Detect which cell encompasses the target text, then output its [x, y] center coordinate. 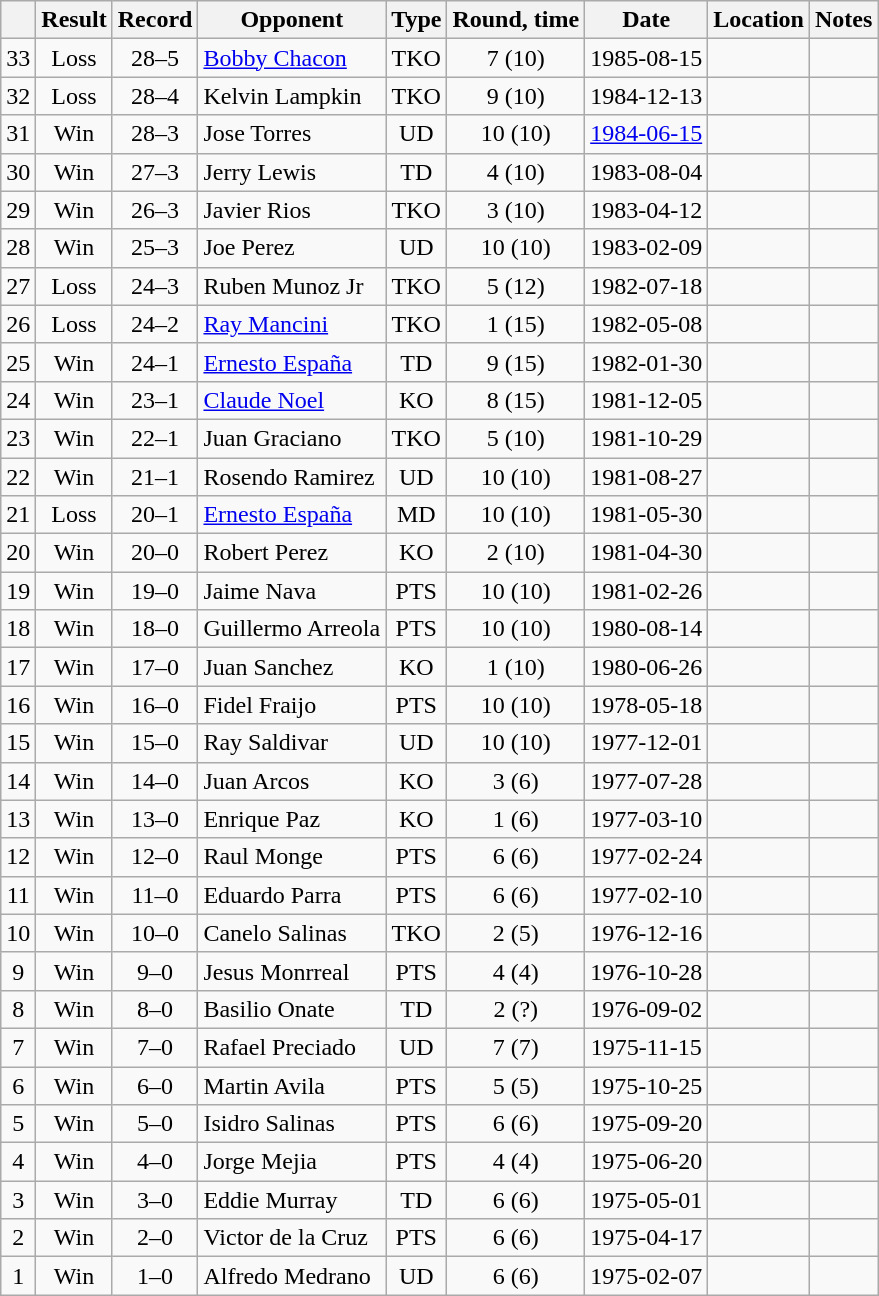
Raul Monge [292, 857]
28–4 [155, 96]
1980-06-26 [646, 667]
Kelvin Lampkin [292, 96]
19 [18, 591]
1 (6) [516, 819]
Notes [843, 20]
22–1 [155, 438]
Ray Mancini [292, 324]
9 (15) [516, 362]
9–0 [155, 971]
Rosendo Ramirez [292, 477]
1975-05-01 [646, 1200]
Victor de la Cruz [292, 1238]
23 [18, 438]
25–3 [155, 248]
1985-08-15 [646, 58]
1977-12-01 [646, 743]
24–2 [155, 324]
1982-05-08 [646, 324]
Robert Perez [292, 553]
20–0 [155, 553]
24–1 [155, 362]
1977-03-10 [646, 819]
1 (15) [516, 324]
26–3 [155, 210]
1983-02-09 [646, 248]
33 [18, 58]
1975-09-20 [646, 1124]
17 [18, 667]
Record [155, 20]
22 [18, 477]
26 [18, 324]
1975-11-15 [646, 1047]
1975-02-07 [646, 1276]
13–0 [155, 819]
1981-10-29 [646, 438]
3 (10) [516, 210]
Basilio Onate [292, 1009]
Joe Perez [292, 248]
28–5 [155, 58]
7 (10) [516, 58]
17–0 [155, 667]
3 [18, 1200]
1981-02-26 [646, 591]
Jerry Lewis [292, 172]
Date [646, 20]
9 (10) [516, 96]
28–3 [155, 134]
3–0 [155, 1200]
1977-02-10 [646, 895]
24–3 [155, 286]
1–0 [155, 1276]
Jorge Mejia [292, 1162]
1980-08-14 [646, 629]
Juan Graciano [292, 438]
18–0 [155, 629]
30 [18, 172]
5–0 [155, 1124]
1976-09-02 [646, 1009]
1 [18, 1276]
Eddie Murray [292, 1200]
5 (12) [516, 286]
16–0 [155, 705]
1977-02-24 [646, 857]
24 [18, 400]
11 [18, 895]
5 (5) [516, 1085]
9 [18, 971]
Round, time [516, 20]
Eduardo Parra [292, 895]
13 [18, 819]
Ruben Munoz Jr [292, 286]
10–0 [155, 933]
5 (10) [516, 438]
1976-10-28 [646, 971]
Fidel Fraijo [292, 705]
1982-01-30 [646, 362]
Enrique Paz [292, 819]
1983-04-12 [646, 210]
10 [18, 933]
8 (15) [516, 400]
6–0 [155, 1085]
Javier Rios [292, 210]
Alfredo Medrano [292, 1276]
2 (5) [516, 933]
23–1 [155, 400]
Juan Sanchez [292, 667]
7 [18, 1047]
4–0 [155, 1162]
7–0 [155, 1047]
Rafael Preciado [292, 1047]
1984-06-15 [646, 134]
21–1 [155, 477]
12 [18, 857]
1983-08-04 [646, 172]
Canelo Salinas [292, 933]
Ray Saldivar [292, 743]
8 [18, 1009]
Opponent [292, 20]
6 [18, 1085]
21 [18, 515]
Martin Avila [292, 1085]
Type [416, 20]
Juan Arcos [292, 781]
4 (10) [516, 172]
1975-10-25 [646, 1085]
4 [18, 1162]
1981-08-27 [646, 477]
19–0 [155, 591]
Isidro Salinas [292, 1124]
12–0 [155, 857]
1984-12-13 [646, 96]
20 [18, 553]
32 [18, 96]
1975-06-20 [646, 1162]
Guillermo Arreola [292, 629]
15–0 [155, 743]
Result [74, 20]
1981-04-30 [646, 553]
MD [416, 515]
14–0 [155, 781]
3 (6) [516, 781]
1 (10) [516, 667]
Jesus Monrreal [292, 971]
27 [18, 286]
Claude Noel [292, 400]
15 [18, 743]
Location [759, 20]
2 (?) [516, 1009]
31 [18, 134]
1976-12-16 [646, 933]
Jose Torres [292, 134]
25 [18, 362]
1977-07-28 [646, 781]
1975-04-17 [646, 1238]
20–1 [155, 515]
2 [18, 1238]
1981-05-30 [646, 515]
Jaime Nava [292, 591]
2–0 [155, 1238]
2 (10) [516, 553]
1981-12-05 [646, 400]
14 [18, 781]
Bobby Chacon [292, 58]
27–3 [155, 172]
29 [18, 210]
11–0 [155, 895]
1982-07-18 [646, 286]
16 [18, 705]
8–0 [155, 1009]
1978-05-18 [646, 705]
18 [18, 629]
7 (7) [516, 1047]
5 [18, 1124]
28 [18, 248]
